Capture the cell that displays the provided text and extract its [X, Y] central coordinate. 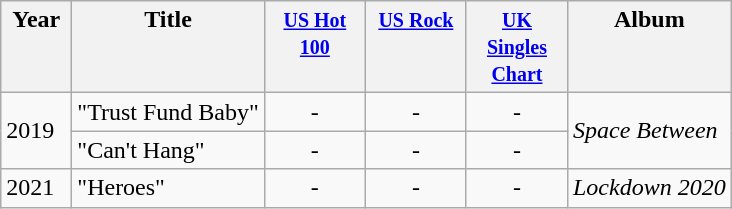
Space Between [649, 131]
Lockdown 2020 [649, 188]
2021 [36, 188]
"Trust Fund Baby" [168, 112]
2019 [36, 131]
"Heroes" [168, 188]
US Rock [416, 47]
"Can't Hang" [168, 150]
Title [168, 47]
UK Singles Chart [516, 47]
US Hot 100 [314, 47]
Album [649, 47]
Year [36, 47]
